Extract the (x, y) coordinate from the center of the cell holding the provided text.  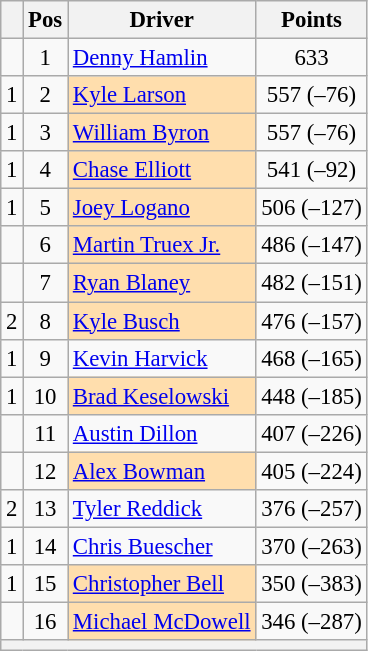
William Byron (162, 133)
5 (46, 208)
370 (–263) (312, 546)
3 (46, 133)
10 (46, 396)
12 (46, 471)
4 (46, 170)
350 (–383) (312, 584)
Kyle Larson (162, 95)
448 (–185) (312, 396)
633 (312, 58)
13 (46, 509)
16 (46, 621)
15 (46, 584)
Michael McDowell (162, 621)
482 (–151) (312, 283)
407 (–226) (312, 433)
Points (312, 20)
468 (–165) (312, 358)
Chase Elliott (162, 170)
405 (–224) (312, 471)
Kevin Harvick (162, 358)
9 (46, 358)
Ryan Blaney (162, 283)
Driver (162, 20)
Austin Dillon (162, 433)
8 (46, 321)
6 (46, 245)
Alex Bowman (162, 471)
Chris Buescher (162, 546)
7 (46, 283)
Christopher Bell (162, 584)
Denny Hamlin (162, 58)
Pos (46, 20)
Joey Logano (162, 208)
476 (–157) (312, 321)
486 (–147) (312, 245)
506 (–127) (312, 208)
541 (–92) (312, 170)
Tyler Reddick (162, 509)
11 (46, 433)
Kyle Busch (162, 321)
346 (–287) (312, 621)
376 (–257) (312, 509)
Martin Truex Jr. (162, 245)
Brad Keselowski (162, 396)
14 (46, 546)
